Find where the given text appears and provide that cell's center as (X, Y) coordinate. 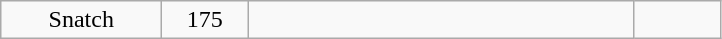
Snatch (82, 20)
175 (205, 20)
